Find where the given text appears and provide that cell's center as (X, Y) coordinate. 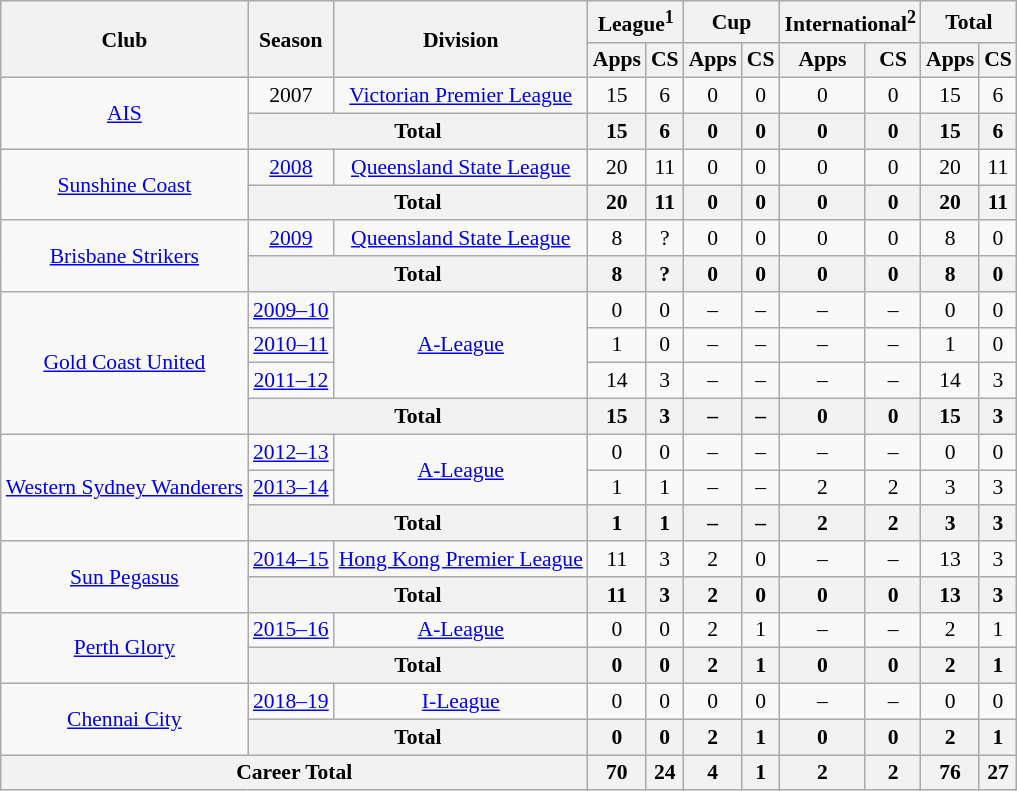
2007 (291, 96)
2013–14 (291, 488)
Brisbane Strikers (124, 256)
70 (617, 773)
Hong Kong Premier League (461, 559)
Western Sydney Wanderers (124, 488)
76 (950, 773)
Division (461, 40)
League1 (636, 22)
AIS (124, 114)
Career Total (294, 773)
2009–10 (291, 310)
Perth Glory (124, 648)
Victorian Premier League (461, 96)
2011–12 (291, 381)
2014–15 (291, 559)
2012–13 (291, 452)
Club (124, 40)
2015–16 (291, 630)
Season (291, 40)
24 (665, 773)
Sun Pegasus (124, 576)
Cup (732, 22)
27 (998, 773)
Chennai City (124, 720)
International2 (850, 22)
2018–19 (291, 702)
2010–11 (291, 345)
2009 (291, 239)
2008 (291, 167)
I-League (461, 702)
4 (713, 773)
Gold Coast United (124, 363)
Sunshine Coast (124, 184)
